Extract the [x, y] coordinate from the center of the cell holding the provided text.  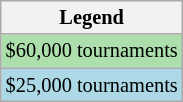
$25,000 tournaments [92, 85]
$60,000 tournaments [92, 51]
Legend [92, 17]
